Capture the cell that displays the provided text and extract its (X, Y) central coordinate. 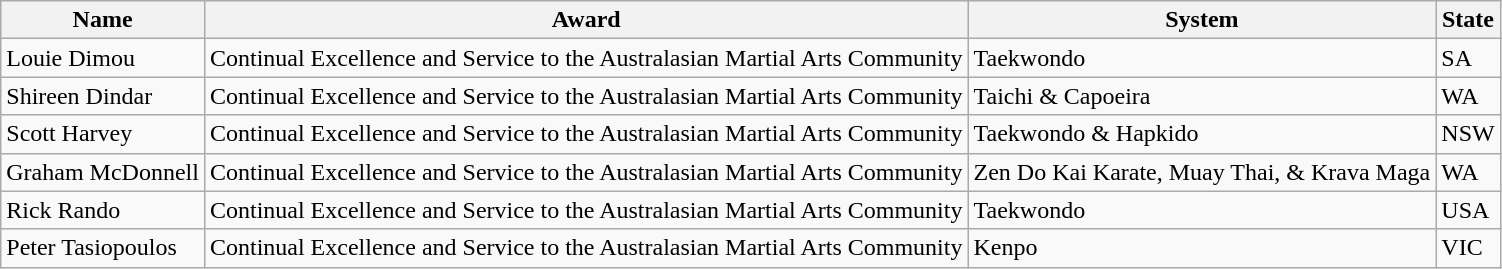
Scott Harvey (103, 134)
Rick Rando (103, 210)
VIC (1468, 248)
Peter Tasiopoulos (103, 248)
Name (103, 20)
Shireen Dindar (103, 96)
NSW (1468, 134)
System (1202, 20)
Louie Dimou (103, 58)
Zen Do Kai Karate, Muay Thai, & Krava Maga (1202, 172)
USA (1468, 210)
Taichi & Capoeira (1202, 96)
Taekwondo & Hapkido (1202, 134)
SA (1468, 58)
Award (586, 20)
State (1468, 20)
Graham McDonnell (103, 172)
Kenpo (1202, 248)
